Scan for the cell matching the given text and deliver its [X, Y] coordinate at center. 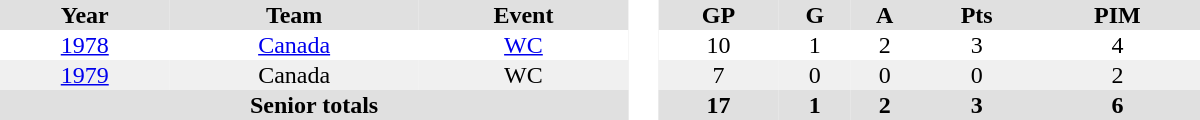
PIM [1118, 15]
1979 [85, 75]
Senior totals [314, 105]
7 [718, 75]
Event [524, 15]
Pts [976, 15]
10 [718, 45]
17 [718, 105]
G [815, 15]
4 [1118, 45]
GP [718, 15]
Year [85, 15]
6 [1118, 105]
A [885, 15]
Team [294, 15]
1978 [85, 45]
